Capture the cell that displays the provided text and extract its [X, Y] central coordinate. 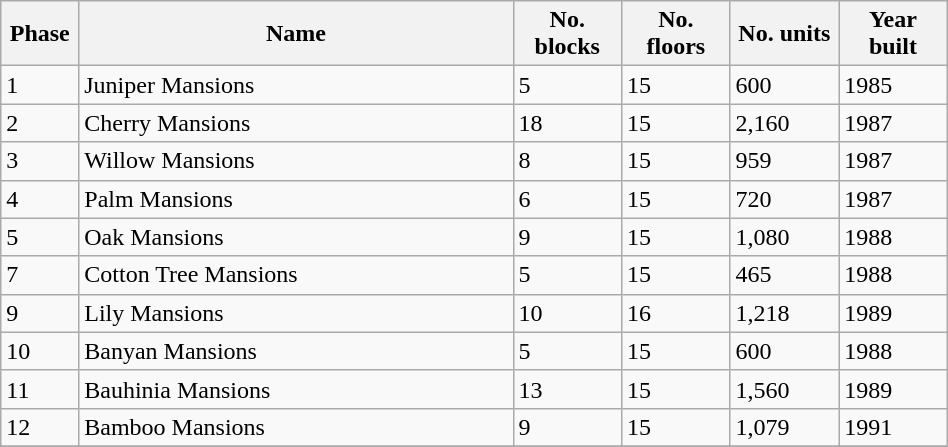
Lily Mansions [296, 313]
3 [40, 161]
7 [40, 275]
1985 [894, 85]
Cherry Mansions [296, 123]
Name [296, 34]
720 [784, 199]
Willow Mansions [296, 161]
1 [40, 85]
Oak Mansions [296, 237]
1991 [894, 427]
465 [784, 275]
1,080 [784, 237]
4 [40, 199]
2 [40, 123]
18 [568, 123]
Phase [40, 34]
959 [784, 161]
No. units [784, 34]
6 [568, 199]
Bamboo Mansions [296, 427]
Juniper Mansions [296, 85]
No. blocks [568, 34]
1,218 [784, 313]
12 [40, 427]
Year built [894, 34]
11 [40, 389]
1,560 [784, 389]
2,160 [784, 123]
1,079 [784, 427]
No. floors [676, 34]
13 [568, 389]
Bauhinia Mansions [296, 389]
Banyan Mansions [296, 351]
16 [676, 313]
8 [568, 161]
Palm Mansions [296, 199]
Cotton Tree Mansions [296, 275]
